For the text-containing cell, return its midpoint in [X, Y] coordinate format. 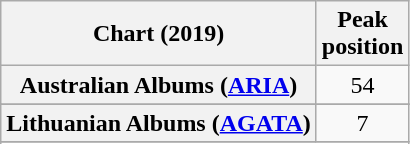
Chart (2019) [159, 34]
Australian Albums (ARIA) [159, 85]
Lithuanian Albums (AGATA) [159, 123]
Peakposition [362, 34]
54 [362, 85]
7 [362, 123]
